Detect which cell encompasses the target text, then output its [x, y] center coordinate. 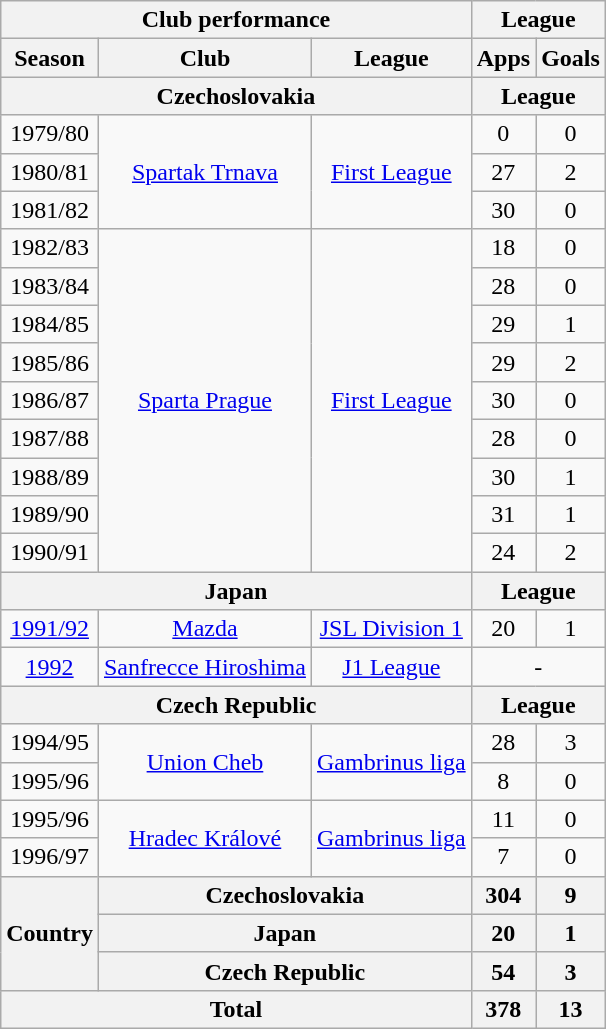
- [538, 667]
1990/91 [50, 553]
8 [503, 781]
1992 [50, 667]
JSL Division 1 [391, 629]
Union Cheb [204, 762]
Apps [503, 58]
Goals [571, 58]
Club performance [236, 20]
Spartak Trnava [204, 172]
1986/87 [50, 400]
304 [503, 895]
1988/89 [50, 477]
1982/83 [50, 248]
1985/86 [50, 362]
J1 League [391, 667]
7 [503, 857]
1991/92 [50, 629]
1989/90 [50, 515]
Season [50, 58]
1983/84 [50, 286]
54 [503, 971]
Club [204, 58]
1979/80 [50, 134]
Sanfrecce Hiroshima [204, 667]
Total [236, 1009]
Mazda [204, 629]
9 [571, 895]
1994/95 [50, 743]
1980/81 [50, 172]
24 [503, 553]
27 [503, 172]
1981/82 [50, 210]
1984/85 [50, 324]
13 [571, 1009]
1996/97 [50, 857]
Country [50, 933]
1987/88 [50, 438]
11 [503, 819]
378 [503, 1009]
Hradec Králové [204, 838]
18 [503, 248]
31 [503, 515]
Sparta Prague [204, 400]
